Provide the (x, y) coordinate of the cell's center where the given text is located.  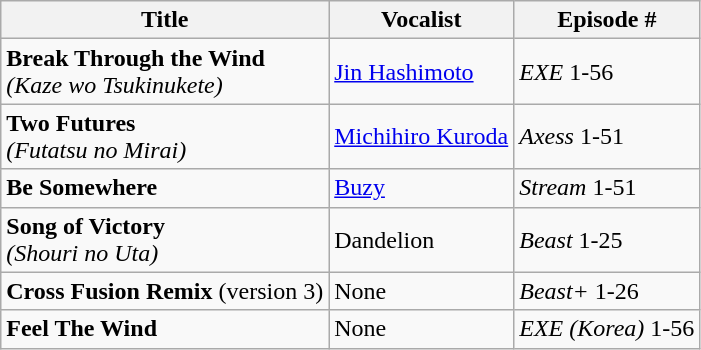
Song of Victory(Shouri no Uta) (165, 240)
Title (165, 20)
Be Somewhere (165, 188)
Buzy (422, 188)
Stream 1-51 (607, 188)
EXE 1-56 (607, 72)
Break Through the Wind(Kaze wo Tsukinukete) (165, 72)
Axess 1-51 (607, 136)
Vocalist (422, 20)
Feel The Wind (165, 329)
Episode # (607, 20)
Cross Fusion Remix (version 3) (165, 291)
Two Futures(Futatsu no Mirai) (165, 136)
Beast+ 1-26 (607, 291)
Jin Hashimoto (422, 72)
Dandelion (422, 240)
Michihiro Kuroda (422, 136)
EXE (Korea) 1-56 (607, 329)
Beast 1-25 (607, 240)
